Extract the [X, Y] coordinate from the center of the cell holding the provided text.  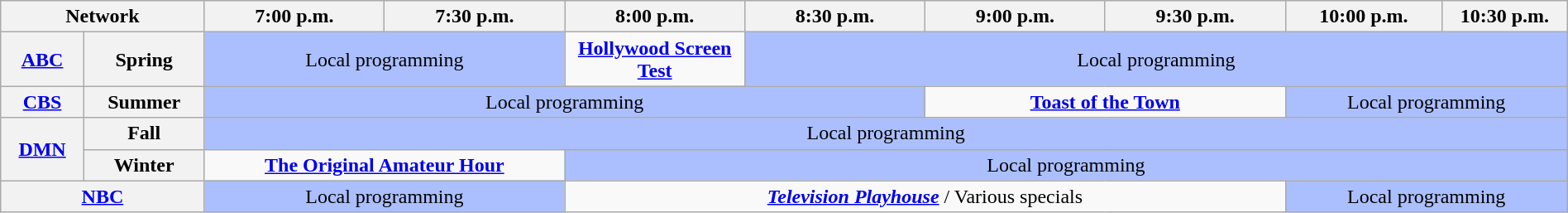
Hollywood Screen Test [655, 60]
NBC [103, 196]
Television Playhouse / Various specials [925, 196]
Summer [144, 102]
Toast of the Town [1105, 102]
7:30 p.m. [475, 17]
7:00 p.m. [294, 17]
10:30 p.m. [1505, 17]
10:00 p.m. [1363, 17]
The Original Amateur Hour [385, 165]
9:30 p.m. [1195, 17]
DMN [43, 149]
Fall [144, 133]
8:00 p.m. [655, 17]
Winter [144, 165]
9:00 p.m. [1015, 17]
Spring [144, 60]
Network [103, 17]
8:30 p.m. [835, 17]
CBS [43, 102]
ABC [43, 60]
